Scan for the cell matching the given text and deliver its [x, y] coordinate at center. 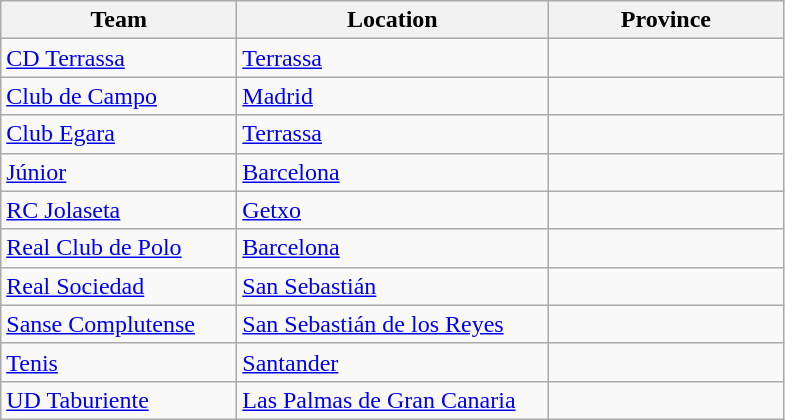
RC Jolaseta [119, 210]
Real Club de Polo [119, 248]
Club Egara [119, 134]
Province [666, 20]
Santander [392, 362]
San Sebastián de los Reyes [392, 324]
Team [119, 20]
Real Sociedad [119, 286]
CD Terrassa [119, 58]
San Sebastián [392, 286]
Madrid [392, 96]
Júnior [119, 172]
Getxo [392, 210]
UD Taburiente [119, 400]
Tenis [119, 362]
Sanse Complutense [119, 324]
Club de Campo [119, 96]
Las Palmas de Gran Canaria [392, 400]
Location [392, 20]
